Extract the (X, Y) coordinate from the center of the cell holding the provided text.  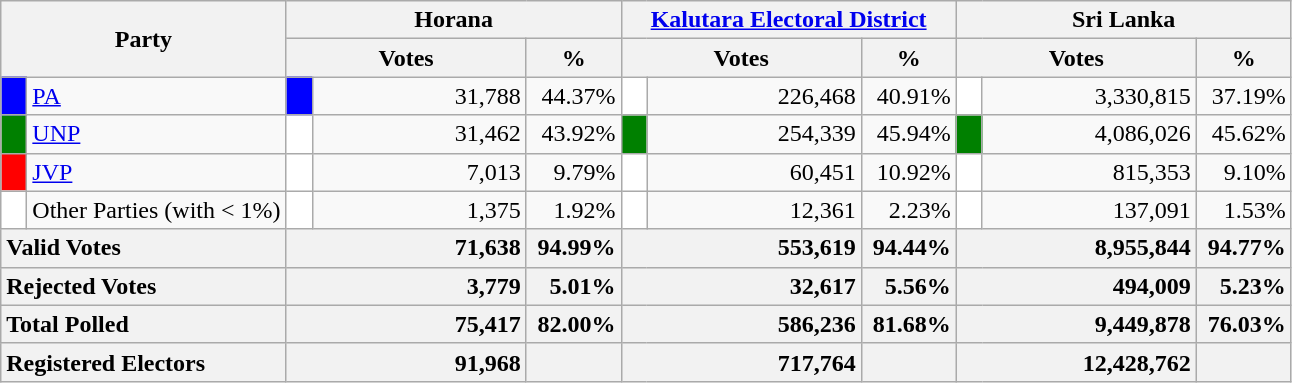
Valid Votes (144, 248)
JVP (156, 172)
40.91% (908, 96)
7,013 (419, 172)
71,638 (406, 248)
226,468 (754, 96)
553,619 (741, 248)
3,779 (406, 286)
10.92% (908, 172)
12,428,762 (1076, 362)
60,451 (754, 172)
PA (156, 96)
Registered Electors (144, 362)
9.10% (1244, 172)
Sri Lanka (1124, 20)
Total Polled (144, 324)
3,330,815 (1089, 96)
5.23% (1244, 286)
717,764 (741, 362)
1,375 (419, 210)
Rejected Votes (144, 286)
8,955,844 (1076, 248)
5.01% (574, 286)
1.92% (574, 210)
5.56% (908, 286)
45.62% (1244, 134)
Kalutara Electoral District (788, 20)
94.77% (1244, 248)
76.03% (1244, 324)
9,449,878 (1076, 324)
1.53% (1244, 210)
82.00% (574, 324)
Horana (454, 20)
2.23% (908, 210)
815,353 (1089, 172)
12,361 (754, 210)
31,462 (419, 134)
32,617 (741, 286)
45.94% (908, 134)
37.19% (1244, 96)
Party (144, 39)
75,417 (406, 324)
137,091 (1089, 210)
91,968 (406, 362)
94.99% (574, 248)
9.79% (574, 172)
43.92% (574, 134)
UNP (156, 134)
586,236 (741, 324)
494,009 (1076, 286)
4,086,026 (1089, 134)
31,788 (419, 96)
81.68% (908, 324)
44.37% (574, 96)
Other Parties (with < 1%) (156, 210)
254,339 (754, 134)
94.44% (908, 248)
